For the text-containing cell, return its midpoint in (x, y) coordinate format. 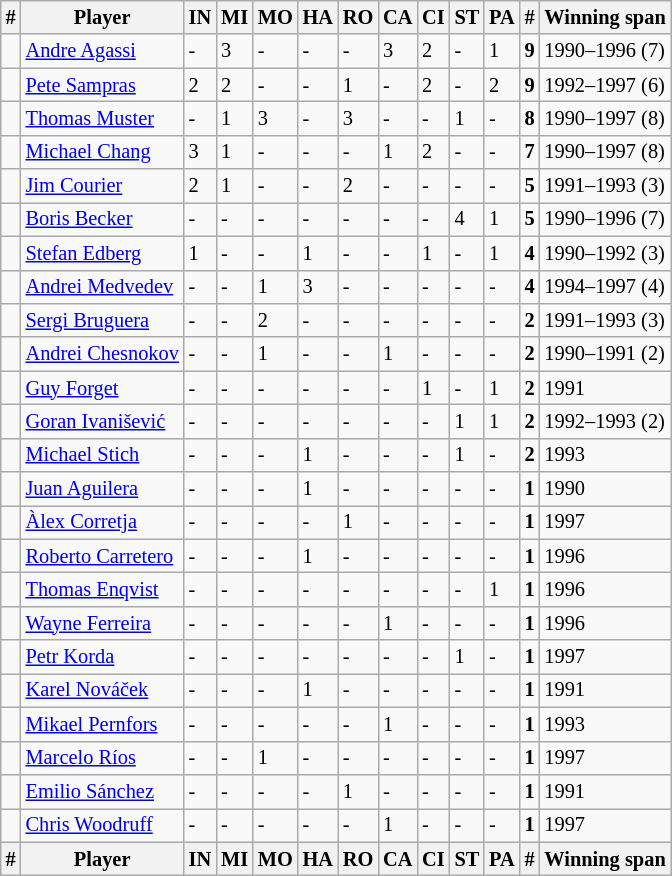
Karel Nováček (102, 690)
1990–1991 (2) (604, 354)
Goran Ivanišević (102, 421)
1994–1997 (4) (604, 287)
Stefan Edberg (102, 253)
Michael Stich (102, 455)
Àlex Corretja (102, 522)
Boris Becker (102, 219)
Emilio Sánchez (102, 791)
Thomas Muster (102, 118)
1992–1997 (6) (604, 85)
1990–1992 (3) (604, 253)
Andrei Medvedev (102, 287)
Juan Aguilera (102, 489)
7 (530, 152)
Chris Woodruff (102, 825)
Marcelo Ríos (102, 758)
8 (530, 118)
Mikael Pernfors (102, 724)
Petr Korda (102, 657)
Andre Agassi (102, 51)
Jim Courier (102, 186)
Thomas Enqvist (102, 589)
Andrei Chesnokov (102, 354)
Roberto Carretero (102, 556)
1992–1993 (2) (604, 421)
Michael Chang (102, 152)
Sergi Bruguera (102, 320)
Pete Sampras (102, 85)
Wayne Ferreira (102, 623)
Guy Forget (102, 388)
1990 (604, 489)
